Extract the (X, Y) coordinate from the center of the cell holding the provided text.  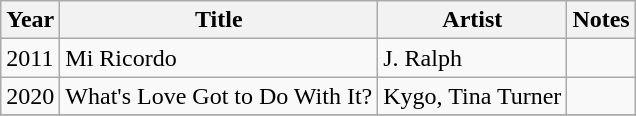
Title (219, 20)
Mi Ricordo (219, 58)
What's Love Got to Do With It? (219, 96)
Year (30, 20)
Kygo, Tina Turner (472, 96)
J. Ralph (472, 58)
2020 (30, 96)
Notes (601, 20)
2011 (30, 58)
Artist (472, 20)
